Return the [x, y] coordinate for the center point of the cell that contains the specified text.  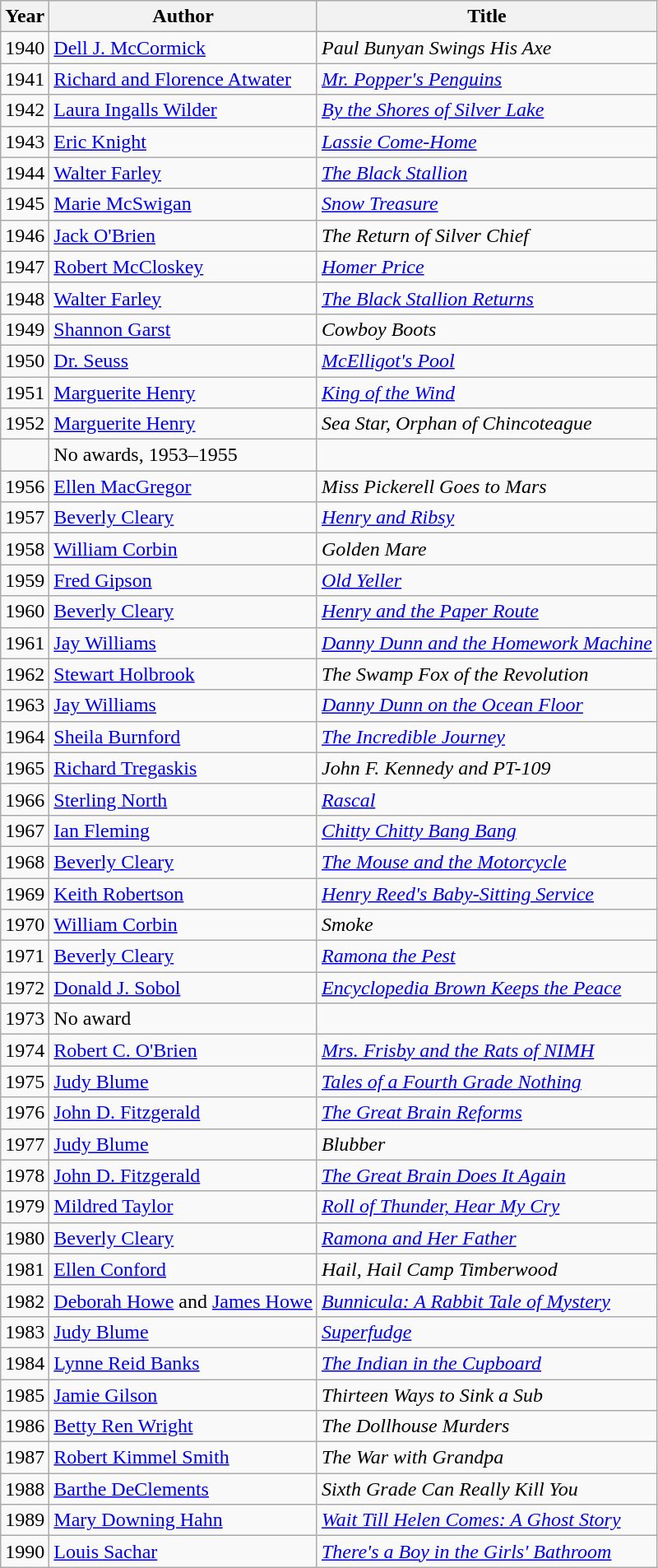
Deborah Howe and James Howe [183, 1300]
The Great Brain Reforms [487, 1113]
Miss Pickerell Goes to Mars [487, 486]
1971 [25, 956]
Year [25, 16]
Homer Price [487, 267]
1981 [25, 1269]
Mr. Popper's Penguins [487, 79]
Dr. Seuss [183, 361]
Betty Ren Wright [183, 1426]
1975 [25, 1082]
Snow Treasure [487, 204]
1977 [25, 1144]
The Indian in the Cupboard [487, 1363]
1949 [25, 329]
1958 [25, 549]
Author [183, 16]
1948 [25, 298]
Robert Kimmel Smith [183, 1458]
1987 [25, 1458]
King of the Wind [487, 393]
1959 [25, 580]
Roll of Thunder, Hear My Cry [487, 1207]
There's a Boy in the Girls' Bathroom [487, 1552]
Sheila Burnford [183, 737]
1957 [25, 518]
Henry and Ribsy [487, 518]
1983 [25, 1332]
Richard and Florence Atwater [183, 79]
Sea Star, Orphan of Chincoteague [487, 424]
1986 [25, 1426]
1989 [25, 1520]
1985 [25, 1395]
1988 [25, 1489]
The Mouse and the Motorcycle [487, 862]
1979 [25, 1207]
Ian Fleming [183, 831]
No awards, 1953–1955 [183, 455]
Paul Bunyan Swings His Axe [487, 48]
Richard Tregaskis [183, 768]
Mrs. Frisby and the Rats of NIMH [487, 1050]
1990 [25, 1552]
Laura Ingalls Wilder [183, 110]
1963 [25, 705]
Louis Sachar [183, 1552]
1951 [25, 393]
1946 [25, 235]
The Incredible Journey [487, 737]
The Black Stallion Returns [487, 298]
1965 [25, 768]
Lassie Come-Home [487, 142]
The Great Brain Does It Again [487, 1175]
1982 [25, 1300]
1980 [25, 1238]
Keith Robertson [183, 893]
1947 [25, 267]
1940 [25, 48]
1973 [25, 1019]
Hail, Hail Camp Timberwood [487, 1269]
Superfudge [487, 1332]
1974 [25, 1050]
1976 [25, 1113]
Eric Knight [183, 142]
Donald J. Sobol [183, 988]
Robert McCloskey [183, 267]
Tales of a Fourth Grade Nothing [487, 1082]
1964 [25, 737]
1960 [25, 612]
The Swamp Fox of the Revolution [487, 674]
Rascal [487, 799]
By the Shores of Silver Lake [487, 110]
1970 [25, 925]
Blubber [487, 1144]
Thirteen Ways to Sink a Sub [487, 1395]
Title [487, 16]
McElligot's Pool [487, 361]
Marie McSwigan [183, 204]
Sterling North [183, 799]
1942 [25, 110]
1945 [25, 204]
1956 [25, 486]
1978 [25, 1175]
Henry and the Paper Route [487, 612]
1968 [25, 862]
Dell J. McCormick [183, 48]
Stewart Holbrook [183, 674]
Ramona the Pest [487, 956]
Danny Dunn on the Ocean Floor [487, 705]
Old Yeller [487, 580]
Encyclopedia Brown Keeps the Peace [487, 988]
Jamie Gilson [183, 1395]
1969 [25, 893]
1941 [25, 79]
1961 [25, 643]
Lynne Reid Banks [183, 1363]
Fred Gipson [183, 580]
Ellen Conford [183, 1269]
Mildred Taylor [183, 1207]
The War with Grandpa [487, 1458]
1944 [25, 173]
1972 [25, 988]
Robert C. O'Brien [183, 1050]
1967 [25, 831]
Cowboy Boots [487, 329]
Bunnicula: A Rabbit Tale of Mystery [487, 1300]
1984 [25, 1363]
The Return of Silver Chief [487, 235]
1966 [25, 799]
Ramona and Her Father [487, 1238]
1950 [25, 361]
Jack O'Brien [183, 235]
John F. Kennedy and PT-109 [487, 768]
Barthe DeClements [183, 1489]
Wait Till Helen Comes: A Ghost Story [487, 1520]
1952 [25, 424]
Sixth Grade Can Really Kill You [487, 1489]
Chitty Chitty Bang Bang [487, 831]
Smoke [487, 925]
Golden Mare [487, 549]
Shannon Garst [183, 329]
Danny Dunn and the Homework Machine [487, 643]
The Dollhouse Murders [487, 1426]
Mary Downing Hahn [183, 1520]
The Black Stallion [487, 173]
1962 [25, 674]
No award [183, 1019]
1943 [25, 142]
Henry Reed's Baby-Sitting Service [487, 893]
Ellen MacGregor [183, 486]
